Output the [x, y] coordinate of the center of the cell containing the given text.  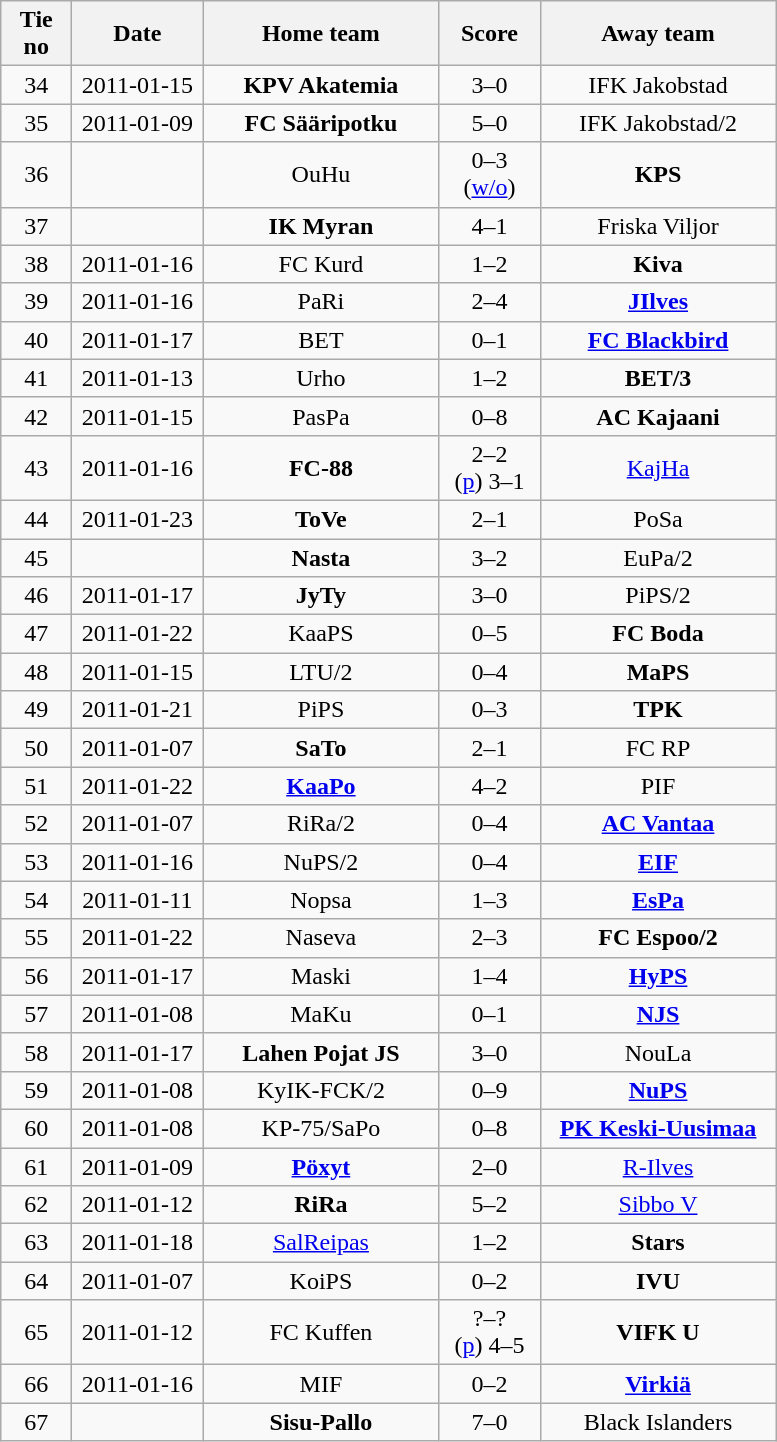
3–2 [490, 557]
JyTy [321, 596]
45 [36, 557]
PiPS/2 [658, 596]
KajHa [658, 468]
36 [36, 174]
KPS [658, 174]
FC Kurd [321, 264]
0–9 [490, 1090]
FC Boda [658, 634]
40 [36, 340]
FC-88 [321, 468]
47 [36, 634]
FC Blackbird [658, 340]
BET/3 [658, 378]
4–1 [490, 226]
Date [138, 34]
39 [36, 302]
VIFK U [658, 1332]
PasPa [321, 416]
FC Espoo/2 [658, 938]
66 [36, 1384]
44 [36, 519]
56 [36, 976]
IFK Jakobstad [658, 85]
59 [36, 1090]
EIF [658, 862]
5–0 [490, 123]
62 [36, 1205]
KPV Akatemia [321, 85]
2011-01-13 [138, 378]
ToVe [321, 519]
?–?(p) 4–5 [490, 1332]
65 [36, 1332]
Pöxyt [321, 1167]
37 [36, 226]
R-Ilves [658, 1167]
SalReipas [321, 1243]
53 [36, 862]
KaaPo [321, 786]
IVU [658, 1281]
0–5 [490, 634]
1–3 [490, 900]
Stars [658, 1243]
54 [36, 900]
EsPa [658, 900]
2011-01-23 [138, 519]
MaKu [321, 1014]
52 [36, 824]
0–3 [490, 710]
PIF [658, 786]
RiRa [321, 1205]
AC Vantaa [658, 824]
KoiPS [321, 1281]
Sisu-Pallo [321, 1422]
SaTo [321, 748]
MaPS [658, 672]
5–2 [490, 1205]
Home team [321, 34]
Nasta [321, 557]
64 [36, 1281]
Urho [321, 378]
67 [36, 1422]
2–2(p) 3–1 [490, 468]
0–3(w/o) [490, 174]
Nopsa [321, 900]
Virkiä [658, 1384]
FC Kuffen [321, 1332]
51 [36, 786]
60 [36, 1128]
63 [36, 1243]
KyIK-FCK/2 [321, 1090]
Naseva [321, 938]
46 [36, 596]
JIlves [658, 302]
FC Sääripotku [321, 123]
7–0 [490, 1422]
PiPS [321, 710]
Tie no [36, 34]
41 [36, 378]
TPK [658, 710]
Score [490, 34]
KaaPS [321, 634]
2–3 [490, 938]
42 [36, 416]
49 [36, 710]
Maski [321, 976]
Kiva [658, 264]
2011-01-21 [138, 710]
BET [321, 340]
PoSa [658, 519]
2–0 [490, 1167]
35 [36, 123]
61 [36, 1167]
KP-75/SaPo [321, 1128]
RiRa/2 [321, 824]
NuPS [658, 1090]
43 [36, 468]
OuHu [321, 174]
PaRi [321, 302]
1–4 [490, 976]
2011-01-18 [138, 1243]
Lahen Pojat JS [321, 1052]
4–2 [490, 786]
50 [36, 748]
48 [36, 672]
PK Keski-Uusimaa [658, 1128]
Black Islanders [658, 1422]
NouLa [658, 1052]
55 [36, 938]
HyPS [658, 976]
34 [36, 85]
58 [36, 1052]
NuPS/2 [321, 862]
EuPa/2 [658, 557]
Away team [658, 34]
MIF [321, 1384]
AC Kajaani [658, 416]
FC RP [658, 748]
NJS [658, 1014]
Sibbo V [658, 1205]
38 [36, 264]
2–4 [490, 302]
Friska Viljor [658, 226]
IFK Jakobstad/2 [658, 123]
2011-01-11 [138, 900]
57 [36, 1014]
LTU/2 [321, 672]
IK Myran [321, 226]
